Output the (X, Y) coordinate of the center of the cell containing the given text.  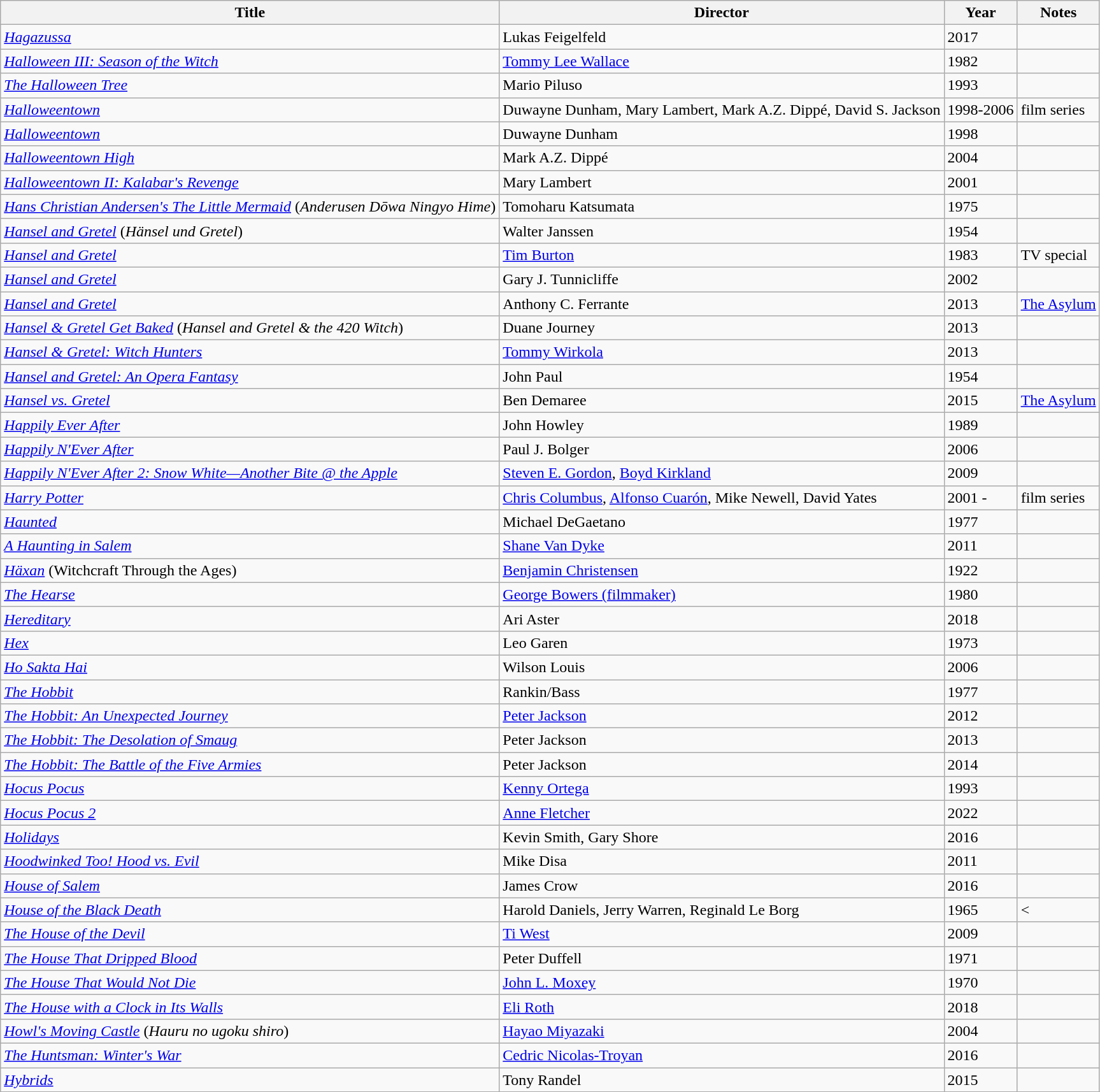
Duwayne Dunham (722, 134)
2017 (981, 37)
The Huntsman: Winter's War (250, 1055)
Peter Duffell (722, 958)
House of Salem (250, 886)
Mark A.Z. Dippé (722, 158)
A Haunting in Salem (250, 546)
Ti West (722, 934)
The House with a Clock in Its Walls (250, 1007)
Häxan (Witchcraft Through the Ages) (250, 570)
The Halloween Tree (250, 85)
Paul J. Bolger (722, 449)
Chris Columbus, Alfonso Cuarón, Mike Newell, David Yates (722, 498)
Lukas Feigelfeld (722, 37)
Title (250, 13)
1970 (981, 982)
Benjamin Christensen (722, 570)
Gary J. Tunnicliffe (722, 279)
The Hobbit (250, 691)
Hybrids (250, 1080)
Notes (1059, 13)
Eli Roth (722, 1007)
< (1059, 910)
The Hobbit: An Unexpected Journey (250, 716)
Harry Potter (250, 498)
1971 (981, 958)
1922 (981, 570)
The House of the Devil (250, 934)
Hansel & Gretel Get Baked (Hansel and Gretel & the 420 Witch) (250, 328)
2022 (981, 813)
Hansel vs. Gretel (250, 401)
Ari Aster (722, 619)
1998 (981, 134)
1973 (981, 643)
Leo Garen (722, 643)
2001 - (981, 498)
1982 (981, 61)
Halloween III: Season of the Witch (250, 61)
Hansel and Gretel: An Opera Fantasy (250, 377)
John Howley (722, 425)
Hex (250, 643)
The House That Dripped Blood (250, 958)
Hereditary (250, 619)
Duwayne Dunham, Mary Lambert, Mark A.Z. Dippé, David S. Jackson (722, 110)
Kenny Ortega (722, 789)
The Hobbit: The Desolation of Smaug (250, 740)
Hocus Pocus 2 (250, 813)
1983 (981, 255)
Happily N'Ever After 2: Snow White—Another Bite @ the Apple (250, 473)
The House That Would Not Die (250, 982)
Year (981, 13)
TV special (1059, 255)
1980 (981, 594)
Hansel and Gretel (Hänsel und Gretel) (250, 231)
Tommy Wirkola (722, 352)
1965 (981, 910)
1998-2006 (981, 110)
Tony Randel (722, 1080)
James Crow (722, 886)
Halloweentown High (250, 158)
Kevin Smith, Gary Shore (722, 837)
Halloweentown II: Kalabar's Revenge (250, 182)
Mary Lambert (722, 182)
1975 (981, 206)
The Hobbit: The Battle of the Five Armies (250, 765)
Steven E. Gordon, Boyd Kirkland (722, 473)
Director (722, 13)
Happily Ever After (250, 425)
Hocus Pocus (250, 789)
2002 (981, 279)
Wilson Louis (722, 667)
Anthony C. Ferrante (722, 304)
House of the Black Death (250, 910)
George Bowers (filmmaker) (722, 594)
2001 (981, 182)
Ben Demaree (722, 401)
Howl's Moving Castle (Hauru no ugoku shiro) (250, 1031)
1989 (981, 425)
Tommy Lee Wallace (722, 61)
Mario Piluso (722, 85)
Tim Burton (722, 255)
Michael DeGaetano (722, 522)
John L. Moxey (722, 982)
2014 (981, 765)
Cedric Nicolas-Troyan (722, 1055)
Happily N'Ever After (250, 449)
The Hearse (250, 594)
Mike Disa (722, 861)
Harold Daniels, Jerry Warren, Reginald Le Borg (722, 910)
Shane Van Dyke (722, 546)
Hansel & Gretel: Witch Hunters (250, 352)
Holidays (250, 837)
Anne Fletcher (722, 813)
Hans Christian Andersen's The Little Mermaid (Anderusen Dōwa Ningyo Hime) (250, 206)
Hoodwinked Too! Hood vs. Evil (250, 861)
Hayao Miyazaki (722, 1031)
Walter Janssen (722, 231)
Ho Sakta Hai (250, 667)
John Paul (722, 377)
Duane Journey (722, 328)
2012 (981, 716)
Hagazussa (250, 37)
Tomoharu Katsumata (722, 206)
Haunted (250, 522)
Rankin/Bass (722, 691)
